Return the [x, y] coordinate for the center point of the cell that contains the specified text.  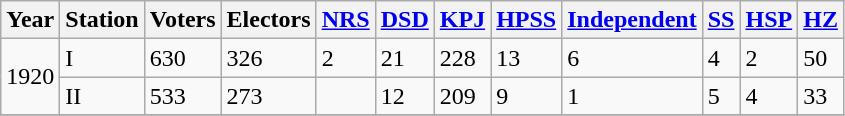
326 [268, 58]
Year [30, 20]
Voters [182, 20]
209 [462, 96]
273 [268, 96]
HSP [769, 20]
HPSS [526, 20]
21 [404, 58]
1920 [30, 77]
630 [182, 58]
228 [462, 58]
Station [102, 20]
DSD [404, 20]
KPJ [462, 20]
6 [632, 58]
NRS [346, 20]
Independent [632, 20]
533 [182, 96]
50 [821, 58]
12 [404, 96]
HZ [821, 20]
13 [526, 58]
II [102, 96]
I [102, 58]
9 [526, 96]
1 [632, 96]
SS [721, 20]
Electors [268, 20]
33 [821, 96]
5 [721, 96]
